Provide the (x, y) coordinate of the cell's center where the given text is located.  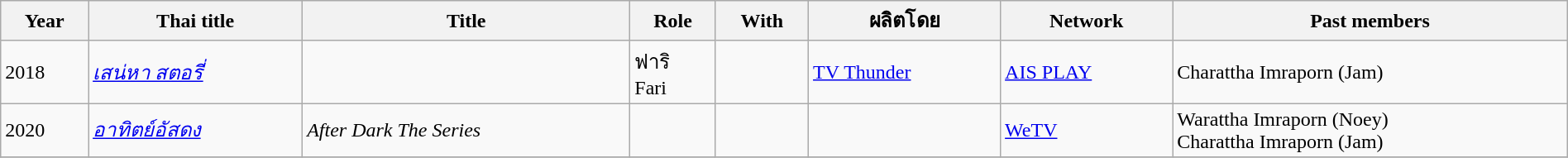
After Dark The Series (466, 131)
เสน่หา สตอรี่ (195, 72)
Year (45, 22)
Thai title (195, 22)
Past members (1370, 22)
With (762, 22)
Charattha Imraporn (Jam) (1370, 72)
Role (673, 22)
Network (1087, 22)
ฟาริ Fari (673, 72)
Title (466, 22)
2020 (45, 131)
อาทิตย์อัสดง (195, 131)
AIS PLAY (1087, 72)
TV Thunder (905, 72)
WeTV (1087, 131)
2018 (45, 72)
Warattha Imraporn (Noey) Charattha Imraporn (Jam) (1370, 131)
ผลิตโดย (905, 22)
